For the text-containing cell, return its midpoint in [X, Y] coordinate format. 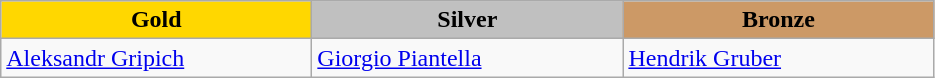
Hendrik Gruber [778, 58]
Giorgio Piantella [468, 58]
Silver [468, 20]
Gold [156, 20]
Aleksandr Gripich [156, 58]
Bronze [778, 20]
